Scan for the cell matching the given text and deliver its [X, Y] coordinate at center. 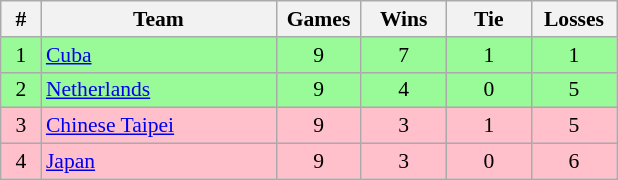
# [21, 19]
Games [318, 19]
Tie [488, 19]
Japan [158, 162]
2 [21, 90]
7 [404, 55]
Chinese Taipei [158, 126]
6 [574, 162]
Cuba [158, 55]
Team [158, 19]
Losses [574, 19]
Wins [404, 19]
Netherlands [158, 90]
